Capture the cell that displays the provided text and extract its (x, y) central coordinate. 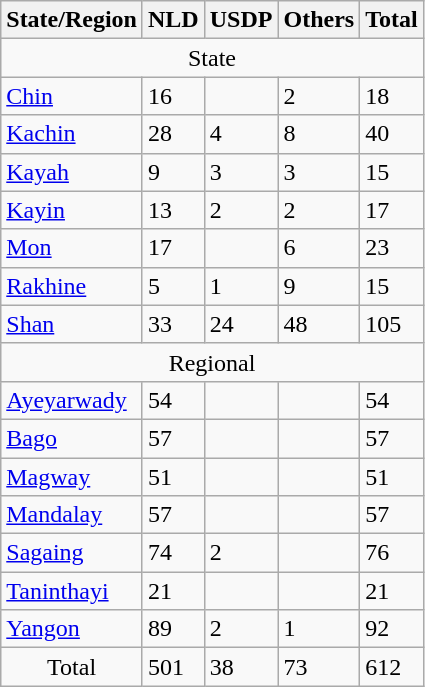
Yangon (72, 629)
5 (173, 286)
40 (392, 134)
8 (319, 134)
Ayeyarwady (72, 400)
Kachin (72, 134)
18 (392, 96)
Shan (72, 324)
24 (241, 324)
Mandalay (72, 515)
6 (319, 248)
Taninthayi (72, 591)
Regional (212, 362)
38 (241, 667)
Kayin (72, 210)
33 (173, 324)
Rakhine (72, 286)
501 (173, 667)
State (212, 58)
13 (173, 210)
89 (173, 629)
Others (319, 20)
USDP (241, 20)
Kayah (72, 172)
16 (173, 96)
28 (173, 134)
105 (392, 324)
4 (241, 134)
Bago (72, 438)
23 (392, 248)
Magway (72, 477)
Chin (72, 96)
NLD (173, 20)
612 (392, 667)
Mon (72, 248)
92 (392, 629)
Sagaing (72, 553)
74 (173, 553)
48 (319, 324)
76 (392, 553)
State/Region (72, 20)
73 (319, 667)
